Locate the cell with the specified text and output its [X, Y] center coordinate. 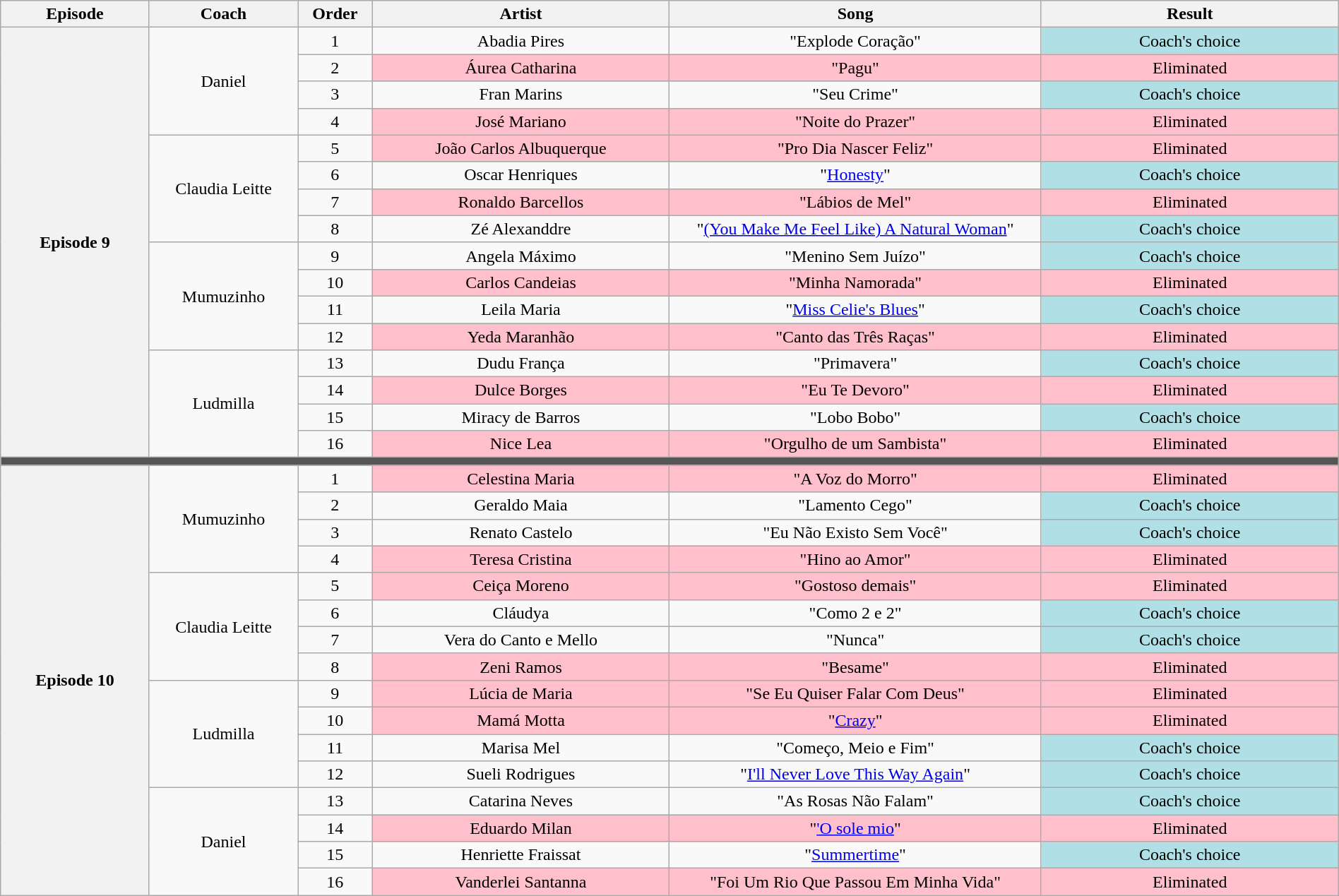
"Lamento Cego" [855, 506]
"Como 2 e 2" [855, 613]
Cláudya [521, 613]
Lúcia de Maria [521, 693]
Teresa Cristina [521, 559]
"Pagu" [855, 68]
"Miss Celie's Blues" [855, 309]
Henriette Fraissat [521, 855]
Leila Maria [521, 309]
Marisa Mel [521, 748]
"(You Make Me Feel Like) A Natural Woman" [855, 229]
Zeni Ramos [521, 667]
"Summertime" [855, 855]
"Noite do Prazer" [855, 121]
"Começo, Meio e Fim" [855, 748]
João Carlos Albuquerque [521, 148]
Coach [223, 14]
"Orgulho de um Sambista" [855, 444]
Eduardo Milan [521, 828]
"Minha Namorada" [855, 282]
José Mariano [521, 121]
Episode 9 [75, 243]
Celestina Maria [521, 479]
Catarina Neves [521, 801]
"Crazy" [855, 720]
Sueli Rodrigues [521, 775]
"A Voz do Morro" [855, 479]
Yeda Maranhão [521, 337]
"Gostoso demais" [855, 586]
Angela Máximo [521, 256]
Geraldo Maia [521, 506]
"Hino ao Amor" [855, 559]
"I'll Never Love This Way Again" [855, 775]
"Explode Coração" [855, 41]
"Nunca" [855, 640]
"Canto das Três Raças" [855, 337]
Episode [75, 14]
Result [1189, 14]
"Seu Crime" [855, 95]
"Eu Não Existo Sem Você" [855, 532]
Zé Alexanddre [521, 229]
"Menino Sem Juízo" [855, 256]
Nice Lea [521, 444]
"Lábios de Mel" [855, 202]
Episode 10 [75, 681]
Vera do Canto e Mello [521, 640]
"Honesty" [855, 175]
Ceiça Moreno [521, 586]
"'O sole mio" [855, 828]
"Se Eu Quiser Falar Com Deus" [855, 693]
Miracy de Barros [521, 417]
Fran Marins [521, 95]
"As Rosas Não Falam" [855, 801]
"Besame" [855, 667]
Dudu França [521, 364]
Carlos Candeias [521, 282]
Ronaldo Barcellos [521, 202]
Oscar Henriques [521, 175]
Mamá Motta [521, 720]
Dulce Borges [521, 390]
"Foi Um Rio Que Passou Em Minha Vida" [855, 882]
Renato Castelo [521, 532]
Order [335, 14]
"Primavera" [855, 364]
Song [855, 14]
Abadia Pires [521, 41]
"Eu Te Devoro" [855, 390]
Áurea Catharina [521, 68]
"Pro Dia Nascer Feliz" [855, 148]
Artist [521, 14]
Vanderlei Santanna [521, 882]
"Lobo Bobo" [855, 417]
